Provide the (x, y) coordinate of the cell's center where the given text is located.  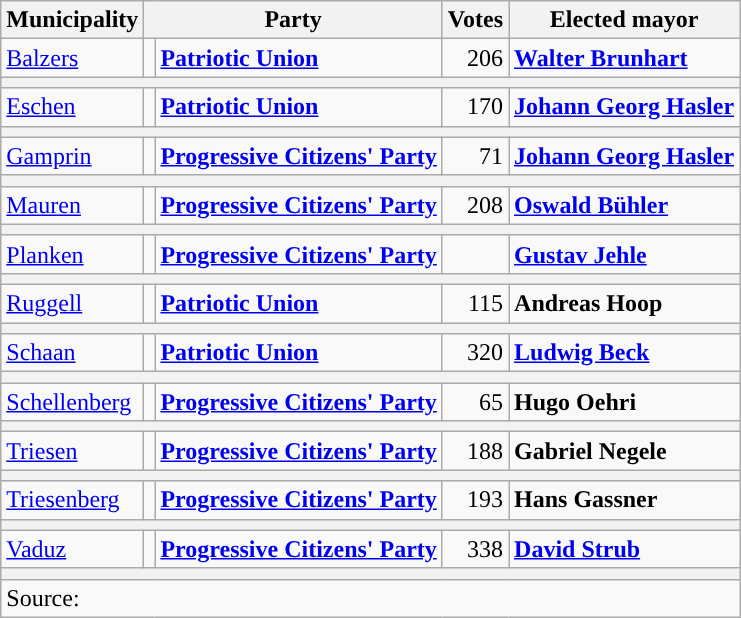
Vaduz (72, 549)
Oswald Bühler (624, 205)
Party (293, 20)
Walter Brunhart (624, 58)
193 (475, 500)
Balzers (72, 58)
Andreas Hoop (624, 303)
Elected mayor (624, 20)
Planken (72, 254)
Municipality (72, 20)
206 (475, 58)
320 (475, 353)
Triesenberg (72, 500)
338 (475, 549)
Triesen (72, 451)
208 (475, 205)
Hugo Oehri (624, 402)
Votes (475, 20)
Ludwig Beck (624, 353)
Gamprin (72, 156)
Schellenberg (72, 402)
Gustav Jehle (624, 254)
188 (475, 451)
Ruggell (72, 303)
Gabriel Negele (624, 451)
David Strub (624, 549)
Hans Gassner (624, 500)
65 (475, 402)
Eschen (72, 107)
Source: (370, 598)
170 (475, 107)
115 (475, 303)
71 (475, 156)
Mauren (72, 205)
Schaan (72, 353)
